Pinpoint the cell where the given text exists, returning its (x, y) midpoint coordinate. 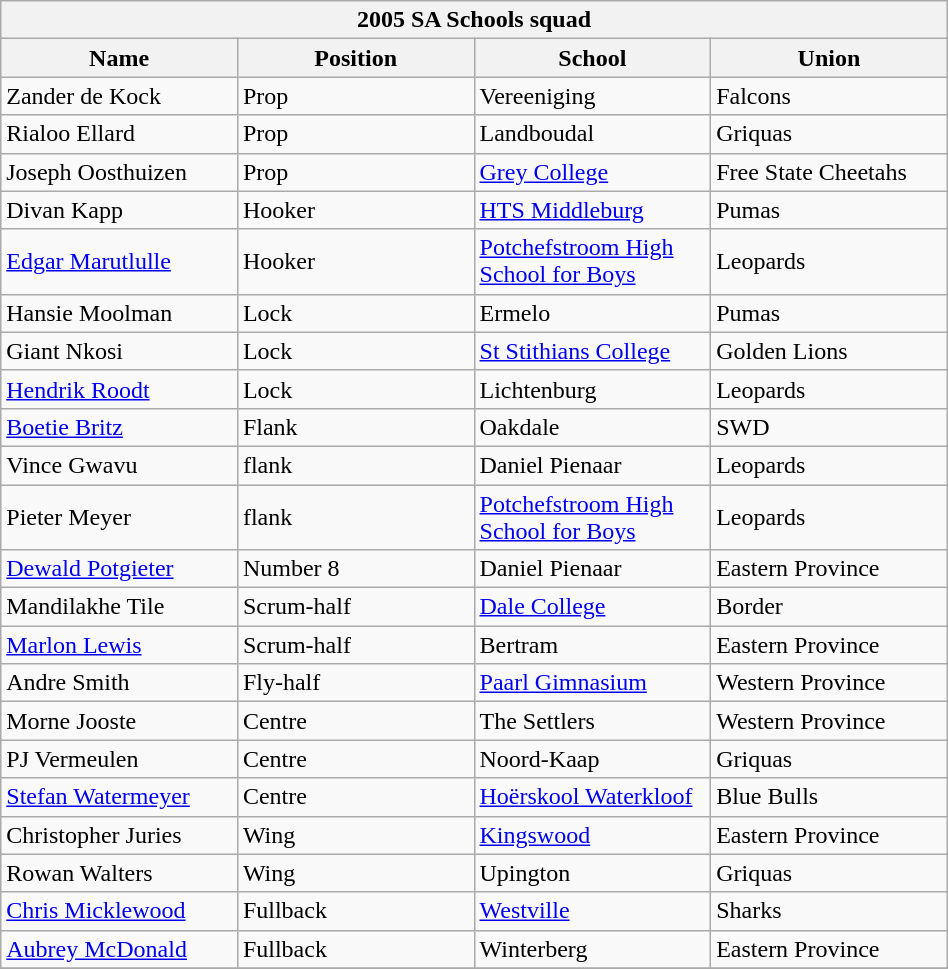
Upington (592, 873)
2005 SA Schools squad (474, 20)
Union (830, 58)
Joseph Oosthuizen (120, 172)
Free State Cheetahs (830, 172)
Pieter Meyer (120, 516)
Andre Smith (120, 683)
Ermelo (592, 313)
Winterberg (592, 949)
Hansie Moolman (120, 313)
Stefan Watermeyer (120, 797)
Rowan Walters (120, 873)
Hendrik Roodt (120, 389)
Morne Jooste (120, 721)
Bertram (592, 645)
Christopher Juries (120, 835)
Kingswood (592, 835)
The Settlers (592, 721)
Noord-Kaap (592, 759)
Lichtenburg (592, 389)
Westville (592, 911)
Golden Lions (830, 351)
Flank (356, 427)
Position (356, 58)
Giant Nkosi (120, 351)
Landboudal (592, 134)
Rialoo Ellard (120, 134)
Zander de Kock (120, 96)
Number 8 (356, 569)
Hoërskool Waterkloof (592, 797)
Mandilakhe Tile (120, 607)
Grey College (592, 172)
Oakdale (592, 427)
Marlon Lewis (120, 645)
Border (830, 607)
Fly-half (356, 683)
Vince Gwavu (120, 465)
Vereeniging (592, 96)
HTS Middleburg (592, 210)
PJ Vermeulen (120, 759)
Blue Bulls (830, 797)
Falcons (830, 96)
Dale College (592, 607)
Dewald Potgieter (120, 569)
School (592, 58)
Name (120, 58)
Sharks (830, 911)
Aubrey McDonald (120, 949)
Edgar Marutlulle (120, 262)
Paarl Gimnasium (592, 683)
Chris Micklewood (120, 911)
St Stithians College (592, 351)
Divan Kapp (120, 210)
SWD (830, 427)
Boetie Britz (120, 427)
